Output the (x, y) coordinate of the center of the cell containing the given text.  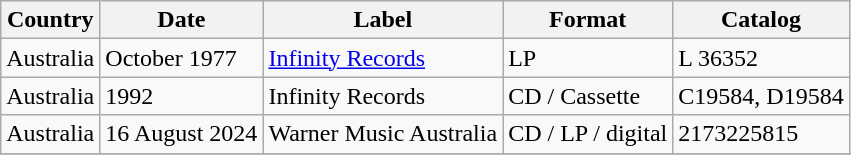
2173225815 (761, 134)
L 36352 (761, 58)
Date (182, 20)
CD / LP / digital (588, 134)
Label (383, 20)
CD / Cassette (588, 96)
October 1977 (182, 58)
LP (588, 58)
C19584, D19584 (761, 96)
Warner Music Australia (383, 134)
Country (50, 20)
Format (588, 20)
Catalog (761, 20)
1992 (182, 96)
16 August 2024 (182, 134)
